Identify which cell holds the provided text, then report its [X, Y] central coordinate. 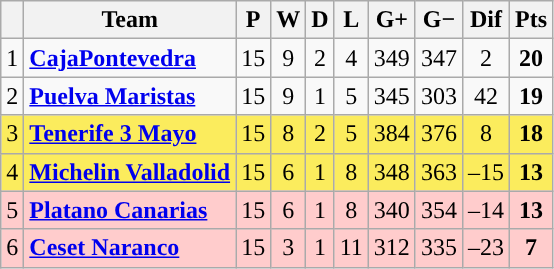
335 [438, 248]
312 [392, 248]
Team [130, 20]
Platano Canarias [130, 210]
348 [392, 172]
Michelin Valladolid [130, 172]
–15 [486, 172]
Tenerife 3 Mayo [130, 134]
G+ [392, 20]
Ceset Naranco [130, 248]
20 [530, 58]
L [351, 20]
D [320, 20]
Pts [530, 20]
–23 [486, 248]
–14 [486, 210]
384 [392, 134]
Puelva Maristas [130, 96]
Dif [486, 20]
CajaPontevedra [130, 58]
P [254, 20]
7 [530, 248]
42 [486, 96]
W [288, 20]
347 [438, 58]
19 [530, 96]
11 [351, 248]
363 [438, 172]
303 [438, 96]
349 [392, 58]
340 [392, 210]
376 [438, 134]
354 [438, 210]
18 [530, 134]
G− [438, 20]
345 [392, 96]
